Extract the [X, Y] coordinate from the center of the cell holding the provided text.  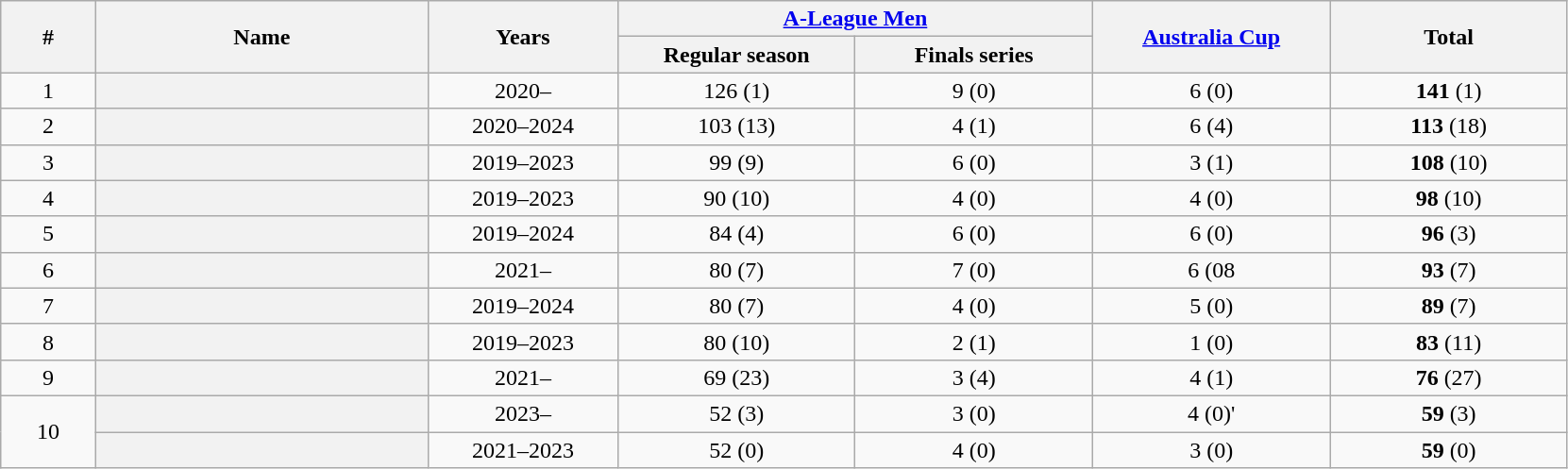
Total [1448, 37]
108 (10) [1448, 162]
# [49, 37]
2020– [523, 91]
7 (0) [974, 270]
5 [49, 234]
2 (1) [974, 342]
80 (10) [736, 342]
69 (23) [736, 377]
4 (0)' [1210, 413]
2 [49, 126]
6 (08 [1210, 270]
113 (18) [1448, 126]
8 [49, 342]
9 [49, 377]
90 (10) [736, 198]
83 (11) [1448, 342]
98 (10) [1448, 198]
96 (3) [1448, 234]
Australia Cup [1210, 37]
6 (4) [1210, 126]
7 [49, 306]
2021–2023 [523, 450]
93 (7) [1448, 270]
Years [523, 37]
A-League Men [855, 19]
2023– [523, 413]
1 [49, 91]
3 (4) [974, 377]
10 [49, 431]
141 (1) [1448, 91]
2020–2024 [523, 126]
9 (0) [974, 91]
89 (7) [1448, 306]
3 (1) [1210, 162]
59 (3) [1448, 413]
99 (9) [736, 162]
Regular season [736, 55]
59 (0) [1448, 450]
76 (27) [1448, 377]
5 (0) [1210, 306]
103 (13) [736, 126]
4 [49, 198]
Name [261, 37]
52 (0) [736, 450]
Finals series [974, 55]
1 (0) [1210, 342]
6 [49, 270]
84 (4) [736, 234]
52 (3) [736, 413]
126 (1) [736, 91]
3 [49, 162]
